Identify which cell holds the provided text, then report its (X, Y) central coordinate. 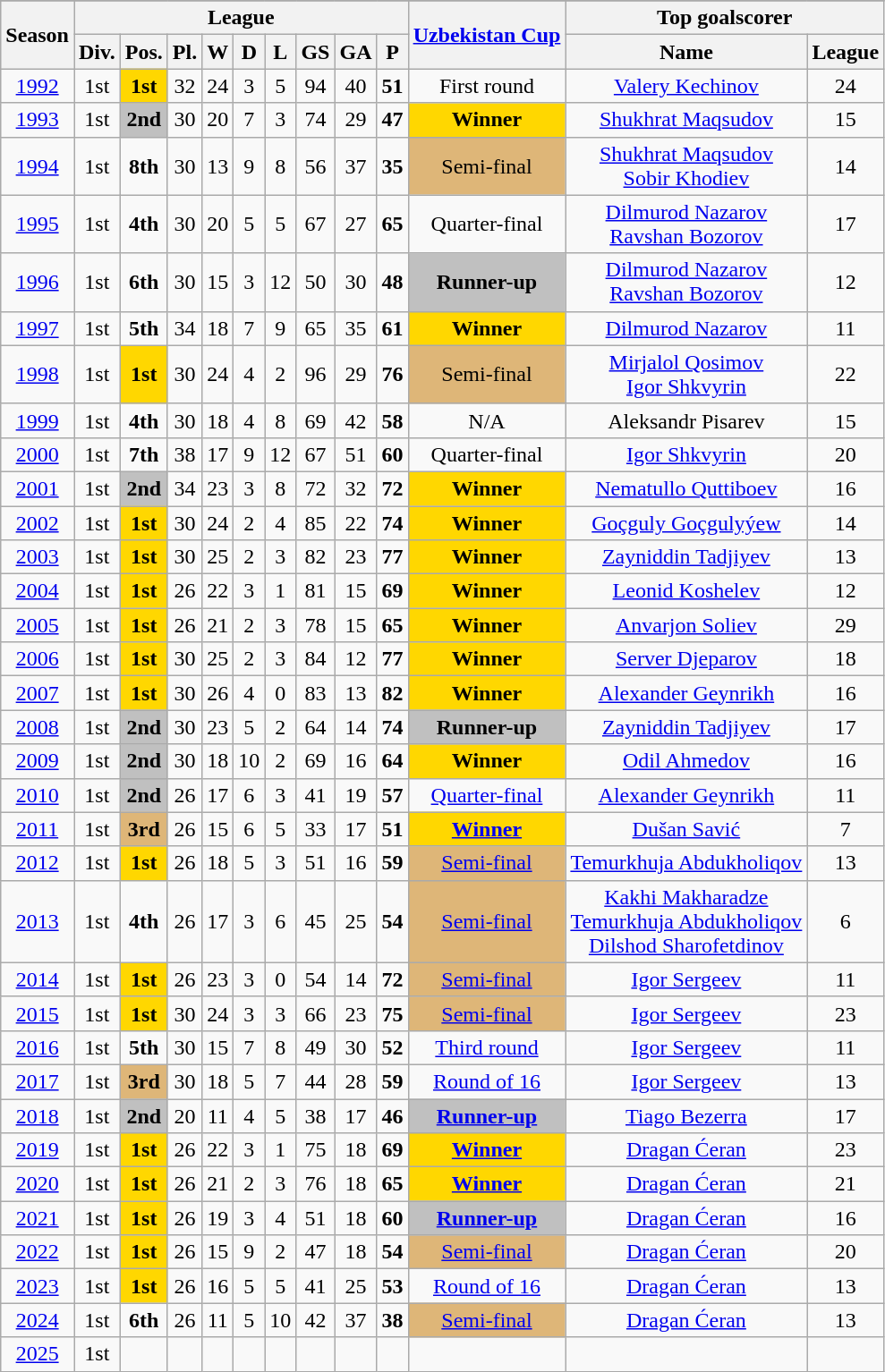
2003 (38, 557)
8th (143, 166)
2006 (38, 659)
GA (356, 52)
Pos. (143, 52)
Shukhrat Maqsudov (686, 120)
D (249, 52)
Anvarjon Soliev (686, 625)
Temurkhuja Abdukholiqov (686, 863)
2014 (38, 979)
96 (315, 374)
2008 (38, 727)
1999 (38, 420)
57 (392, 795)
P (392, 52)
2022 (38, 1252)
1995 (38, 224)
83 (315, 693)
2007 (38, 693)
53 (392, 1286)
2024 (38, 1320)
Server Djeparov (686, 659)
2015 (38, 1013)
Igor Shkvyrin (686, 454)
Leonid Koshelev (686, 591)
First round (487, 86)
2020 (38, 1184)
45 (315, 921)
Nematullo Quttiboev (686, 488)
2012 (38, 863)
1994 (38, 166)
Dušan Savić (686, 829)
27 (356, 224)
58 (392, 420)
56 (315, 166)
Name (686, 52)
2002 (38, 523)
Tiago Bezerra (686, 1115)
1997 (38, 328)
Odil Ahmedov (686, 761)
61 (392, 328)
28 (356, 1081)
44 (315, 1081)
52 (392, 1047)
48 (392, 283)
81 (315, 591)
66 (315, 1013)
2004 (38, 591)
Third round (487, 1047)
2023 (38, 1286)
2001 (38, 488)
33 (315, 829)
2019 (38, 1150)
46 (392, 1115)
Season (38, 35)
78 (315, 625)
2011 (38, 829)
2021 (38, 1218)
Top goalscorer (725, 18)
2017 (38, 1081)
2010 (38, 795)
Pl. (184, 52)
L (281, 52)
94 (315, 86)
49 (315, 1047)
Mirjalol Qosimov Igor Shkvyrin (686, 374)
Goçguly Goçgulyýew (686, 523)
Valery Kechinov (686, 86)
1993 (38, 120)
2000 (38, 454)
50 (315, 283)
W (218, 52)
Aleksandr Pisarev (686, 420)
GS (315, 52)
2025 (38, 1354)
Div. (97, 52)
2009 (38, 761)
85 (315, 523)
1992 (38, 86)
1998 (38, 374)
Uzbekistan Cup (487, 35)
N/A (487, 420)
84 (315, 659)
2005 (38, 625)
2018 (38, 1115)
2016 (38, 1047)
Kakhi Makharadze Temurkhuja Abdukholiqov Dilshod Sharofetdinov (686, 921)
1996 (38, 283)
2013 (38, 921)
7th (143, 454)
Shukhrat Maqsudov Sobir Khodiev (686, 166)
40 (356, 86)
Dilmurod Nazarov (686, 328)
